Locate the cell with the specified text and output its (X, Y) center coordinate. 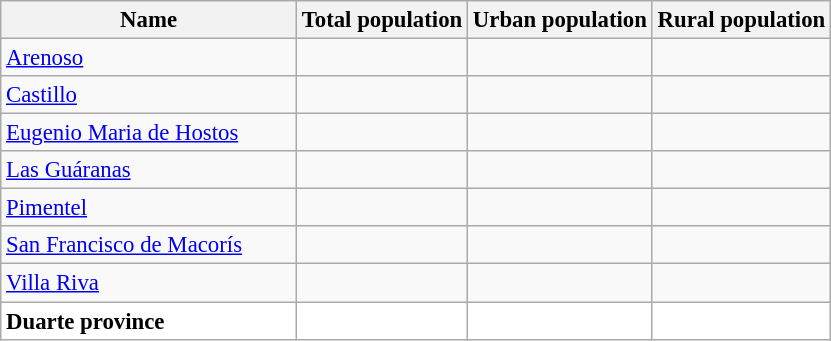
Name (149, 20)
San Francisco de Macorís (149, 245)
Pimentel (149, 208)
Rural population (741, 20)
Duarte province (149, 321)
Arenoso (149, 58)
Villa Riva (149, 283)
Eugenio Maria de Hostos (149, 133)
Castillo (149, 95)
Total population (382, 20)
Urban population (560, 20)
Las Guáranas (149, 170)
